Extract the [X, Y] coordinate from the center of the cell holding the provided text.  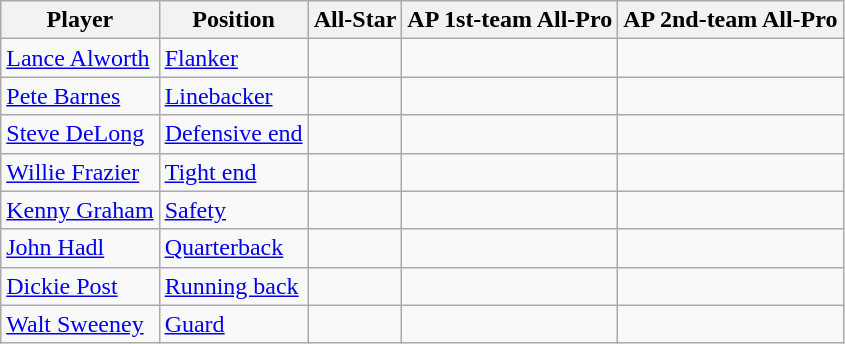
Running back [234, 286]
Linebacker [234, 96]
Guard [234, 324]
Pete Barnes [80, 96]
Tight end [234, 172]
Lance Alworth [80, 58]
Steve DeLong [80, 134]
Quarterback [234, 248]
AP 1st-team All-Pro [510, 20]
Kenny Graham [80, 210]
Defensive end [234, 134]
Safety [234, 210]
Dickie Post [80, 286]
Walt Sweeney [80, 324]
All-Star [355, 20]
Position [234, 20]
Player [80, 20]
AP 2nd-team All-Pro [730, 20]
Flanker [234, 58]
John Hadl [80, 248]
Willie Frazier [80, 172]
